Find where the given text appears and provide that cell's center as [X, Y] coordinate. 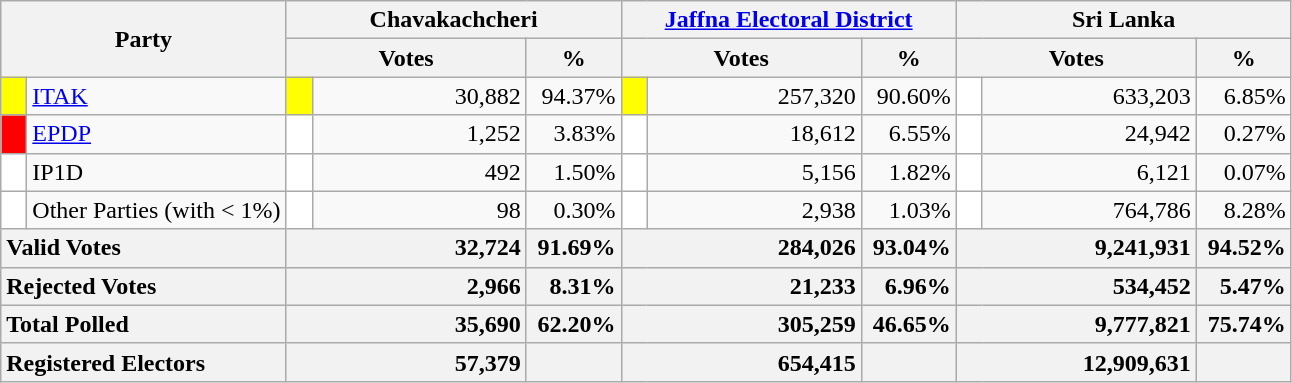
633,203 [1089, 96]
93.04% [908, 248]
1.50% [574, 172]
18,612 [754, 134]
9,777,821 [1076, 324]
Registered Electors [144, 362]
8.28% [1244, 210]
35,690 [406, 324]
5,156 [754, 172]
Rejected Votes [144, 286]
75.74% [1244, 324]
Sri Lanka [1124, 20]
1.03% [908, 210]
0.07% [1244, 172]
257,320 [754, 96]
9,241,931 [1076, 248]
Valid Votes [144, 248]
0.27% [1244, 134]
305,259 [741, 324]
46.65% [908, 324]
764,786 [1089, 210]
24,942 [1089, 134]
94.52% [1244, 248]
492 [419, 172]
1,252 [419, 134]
8.31% [574, 286]
62.20% [574, 324]
ITAK [156, 96]
98 [419, 210]
12,909,631 [1076, 362]
Chavakachcheri [454, 20]
3.83% [574, 134]
21,233 [741, 286]
91.69% [574, 248]
6.85% [1244, 96]
1.82% [908, 172]
30,882 [419, 96]
Jaffna Electoral District [788, 20]
2,966 [406, 286]
Other Parties (with < 1%) [156, 210]
32,724 [406, 248]
2,938 [754, 210]
6.55% [908, 134]
6.96% [908, 286]
654,415 [741, 362]
Party [144, 39]
IP1D [156, 172]
534,452 [1076, 286]
6,121 [1089, 172]
Total Polled [144, 324]
EPDP [156, 134]
284,026 [741, 248]
90.60% [908, 96]
0.30% [574, 210]
57,379 [406, 362]
94.37% [574, 96]
5.47% [1244, 286]
